Return [x, y] of the center of cell containing provided text 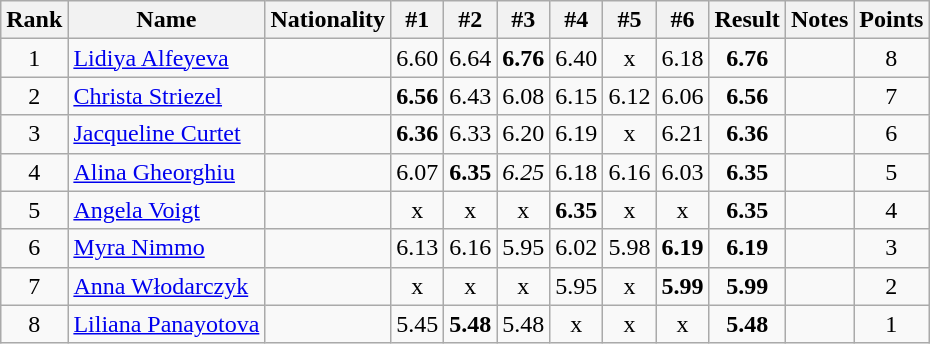
6.12 [630, 96]
Notes [819, 20]
6.33 [470, 134]
Angela Voigt [166, 210]
6.25 [524, 172]
#4 [576, 20]
Rank [34, 20]
6.06 [682, 96]
6.21 [682, 134]
Myra Nimmo [166, 248]
Liliana Panayotova [166, 324]
5.45 [418, 324]
Name [166, 20]
Nationality [328, 20]
Result [747, 20]
#3 [524, 20]
6.15 [576, 96]
#6 [682, 20]
6.13 [418, 248]
Anna Włodarczyk [166, 286]
Christa Striezel [166, 96]
Lidiya Alfeyeva [166, 58]
#2 [470, 20]
6.20 [524, 134]
6.07 [418, 172]
6.02 [576, 248]
#1 [418, 20]
5.98 [630, 248]
Points [892, 20]
6.40 [576, 58]
6.43 [470, 96]
Alina Gheorghiu [166, 172]
6.64 [470, 58]
6.08 [524, 96]
6.60 [418, 58]
#5 [630, 20]
6.03 [682, 172]
Jacqueline Curtet [166, 134]
